For the text-containing cell, return its midpoint in [X, Y] coordinate format. 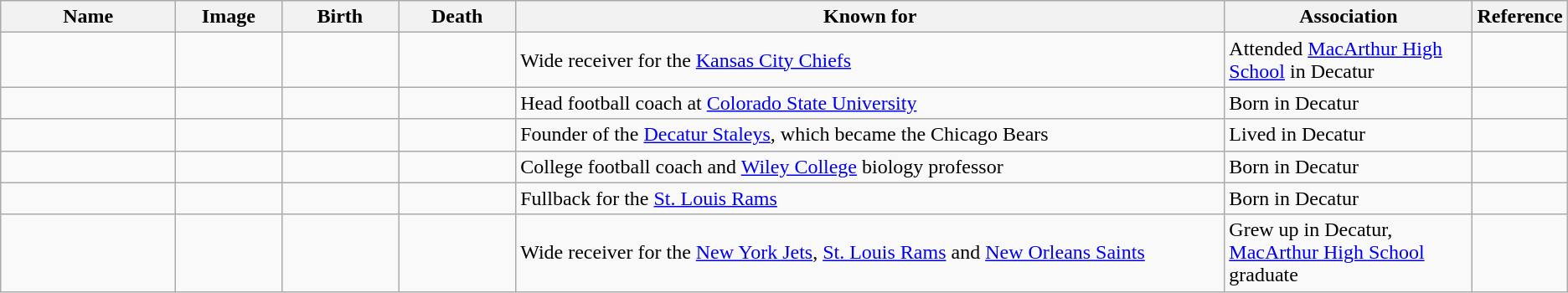
Birth [340, 17]
Lived in Decatur [1349, 135]
Image [229, 17]
Fullback for the St. Louis Rams [870, 198]
College football coach and Wiley College biology professor [870, 167]
Founder of the Decatur Staleys, which became the Chicago Bears [870, 135]
Attended MacArthur High School in Decatur [1349, 60]
Name [89, 17]
Grew up in Decatur, MacArthur High School graduate [1349, 253]
Reference [1519, 17]
Wide receiver for the New York Jets, St. Louis Rams and New Orleans Saints [870, 253]
Known for [870, 17]
Association [1349, 17]
Wide receiver for the Kansas City Chiefs [870, 60]
Head football coach at Colorado State University [870, 103]
Death [457, 17]
